Search for the cell housing the specified text and yield its (X, Y) center coordinate. 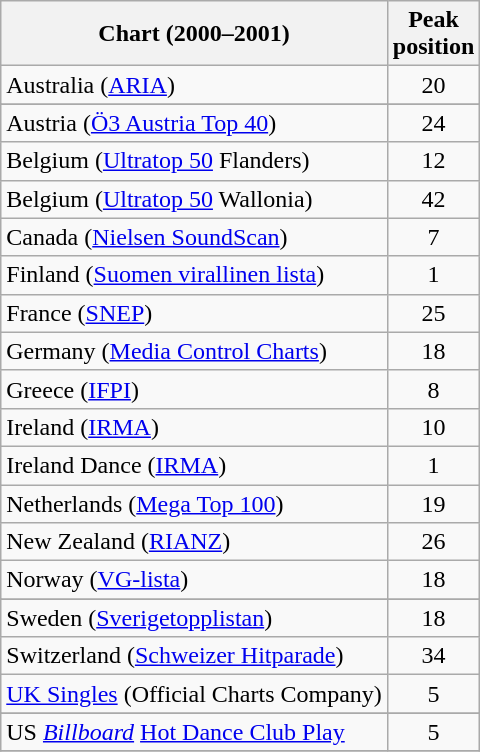
19 (433, 503)
34 (433, 656)
7 (433, 237)
New Zealand (RIANZ) (194, 542)
20 (433, 85)
Germany (Media Control Charts) (194, 351)
Belgium (Ultratop 50 Flanders) (194, 161)
Norway (VG-lista) (194, 580)
25 (433, 313)
Switzerland (Schweizer Hitparade) (194, 656)
12 (433, 161)
Canada (Nielsen SoundScan) (194, 237)
Peakposition (433, 34)
US Billboard Hot Dance Club Play (194, 732)
24 (433, 123)
Chart (2000–2001) (194, 34)
Australia (ARIA) (194, 85)
26 (433, 542)
Sweden (Sverigetopplistan) (194, 618)
Greece (IFPI) (194, 389)
France (SNEP) (194, 313)
Netherlands (Mega Top 100) (194, 503)
Finland (Suomen virallinen lista) (194, 275)
UK Singles (Official Charts Company) (194, 694)
Ireland (IRMA) (194, 427)
10 (433, 427)
Belgium (Ultratop 50 Wallonia) (194, 199)
42 (433, 199)
Ireland Dance (IRMA) (194, 465)
Austria (Ö3 Austria Top 40) (194, 123)
8 (433, 389)
